Search for the cell housing the specified text and yield its [X, Y] center coordinate. 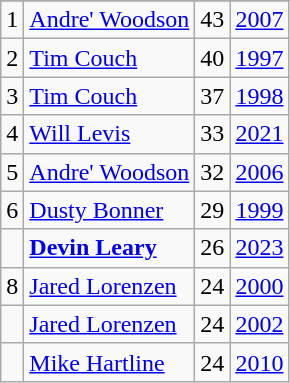
29 [212, 210]
8 [12, 286]
2006 [260, 172]
Mike Hartline [110, 362]
1998 [260, 96]
37 [212, 96]
4 [12, 134]
2 [12, 58]
2007 [260, 20]
1999 [260, 210]
40 [212, 58]
2002 [260, 324]
33 [212, 134]
6 [12, 210]
26 [212, 248]
2021 [260, 134]
2010 [260, 362]
Will Levis [110, 134]
Dusty Bonner [110, 210]
43 [212, 20]
Devin Leary [110, 248]
2023 [260, 248]
1 [12, 20]
3 [12, 96]
5 [12, 172]
1997 [260, 58]
32 [212, 172]
2000 [260, 286]
